For the text-containing cell, return its midpoint in (X, Y) coordinate format. 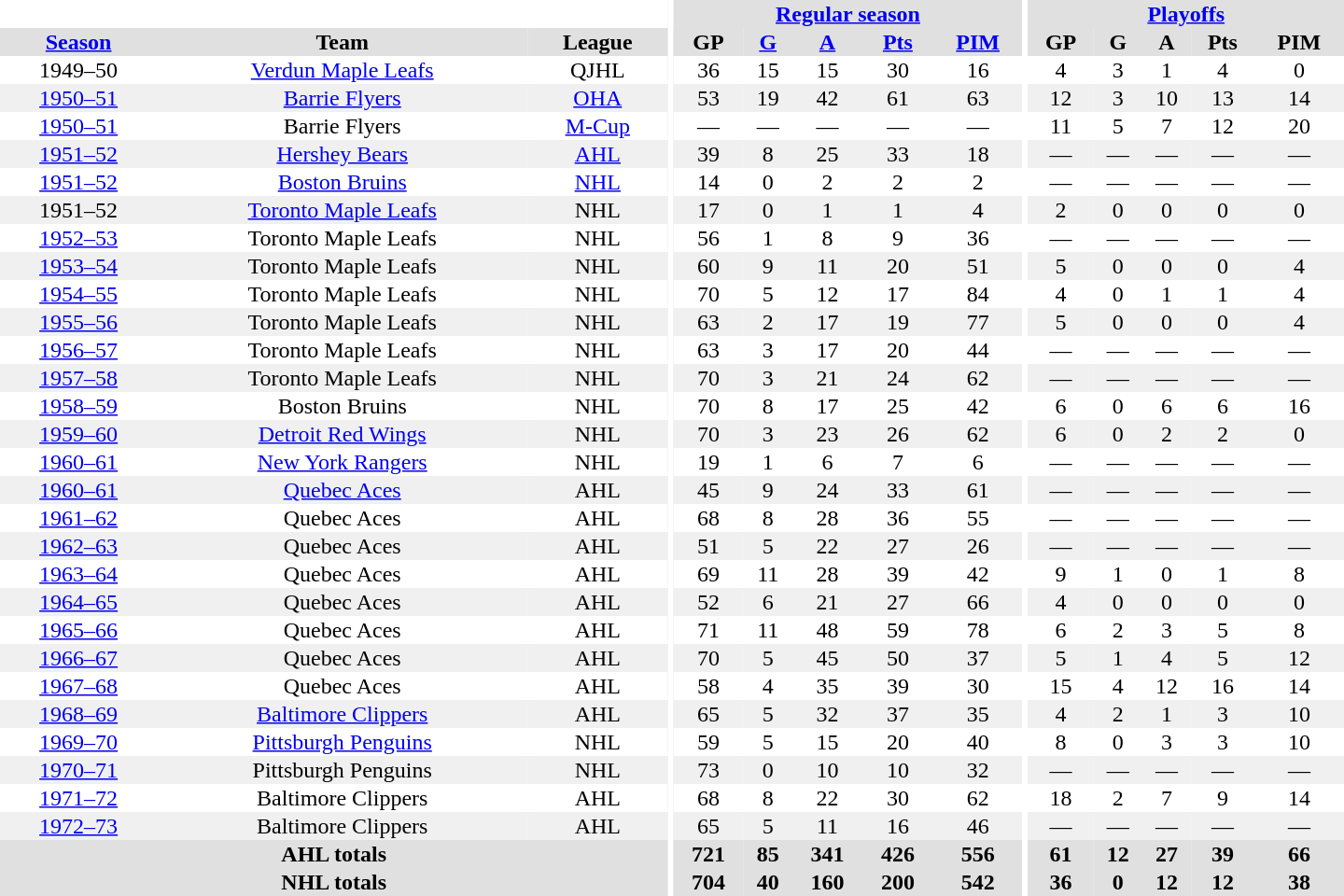
426 (898, 854)
1970–71 (78, 770)
58 (707, 686)
13 (1223, 98)
23 (827, 434)
78 (978, 630)
1964–65 (78, 602)
84 (978, 294)
1965–66 (78, 630)
1969–70 (78, 742)
50 (898, 658)
556 (978, 854)
60 (707, 266)
Team (342, 42)
Season (78, 42)
1959–60 (78, 434)
1956–57 (78, 350)
Verdun Maple Leafs (342, 70)
1971–72 (78, 798)
38 (1299, 882)
1953–54 (78, 266)
1955–56 (78, 322)
1962–63 (78, 546)
1952–53 (78, 238)
New York Rangers (342, 462)
1963–64 (78, 574)
Playoffs (1185, 14)
48 (827, 630)
1968–69 (78, 714)
55 (978, 518)
QJHL (597, 70)
542 (978, 882)
71 (707, 630)
44 (978, 350)
1967–68 (78, 686)
69 (707, 574)
League (597, 42)
85 (768, 854)
1957–58 (78, 378)
OHA (597, 98)
1958–59 (78, 406)
1949–50 (78, 70)
52 (707, 602)
1954–55 (78, 294)
53 (707, 98)
Detroit Red Wings (342, 434)
200 (898, 882)
721 (707, 854)
1966–67 (78, 658)
46 (978, 826)
1972–73 (78, 826)
1961–62 (78, 518)
AHL totals (334, 854)
73 (707, 770)
341 (827, 854)
M-Cup (597, 126)
Hershey Bears (342, 154)
NHL totals (334, 882)
Regular season (847, 14)
56 (707, 238)
77 (978, 322)
160 (827, 882)
704 (707, 882)
